Find where the given text appears and provide that cell's center as (X, Y) coordinate. 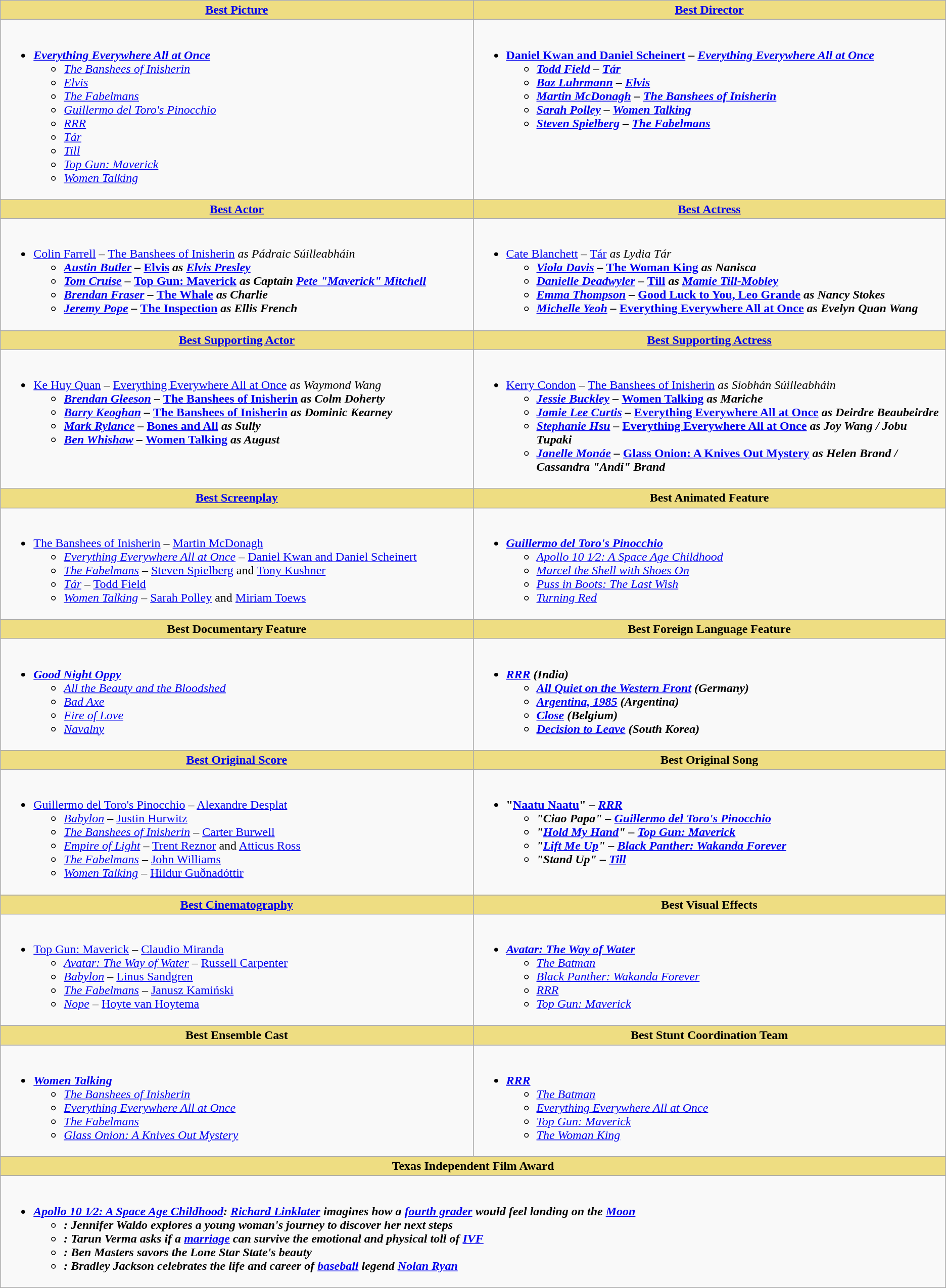
Guillermo del Toro's PinocchioApollo 10 1⁄2: A Space Age ChildhoodMarcel the Shell with Shoes OnPuss in Boots: The Last WishTurning Red (709, 564)
RRRThe BatmanEverything Everywhere All at OnceTop Gun: MaverickThe Woman King (709, 1101)
Best Original Score (236, 760)
Best Supporting Actress (709, 340)
Women TalkingThe Banshees of InisherinEverything Everywhere All at OnceThe FabelmansGlass Onion: A Knives Out Mystery (236, 1101)
Best Visual Effects (709, 905)
Best Actress (709, 209)
RRR (India)All Quiet on the Western Front (Germany)Argentina, 1985 (Argentina)Close (Belgium)Decision to Leave (South Korea) (709, 694)
Best Supporting Actor (236, 340)
Best Ensemble Cast (236, 1035)
Everything Everywhere All at OnceThe Banshees of InisherinElvisThe FabelmansGuillermo del Toro's PinocchioRRRTárTillTop Gun: MaverickWomen Talking (236, 110)
Best Director (709, 10)
Best Actor (236, 209)
Best Animated Feature (709, 498)
Best Cinematography (236, 905)
Best Screenplay (236, 498)
Good Night OppyAll the Beauty and the BloodshedBad AxeFire of LoveNavalny (236, 694)
Best Foreign Language Feature (709, 629)
Texas Independent Film Award (473, 1166)
Best Original Song (709, 760)
Best Picture (236, 10)
Best Stunt Coordination Team (709, 1035)
Avatar: The Way of WaterThe BatmanBlack Panther: Wakanda ForeverRRRTop Gun: Maverick (709, 970)
Best Documentary Feature (236, 629)
